Find where the given text appears and provide that cell's center as (x, y) coordinate. 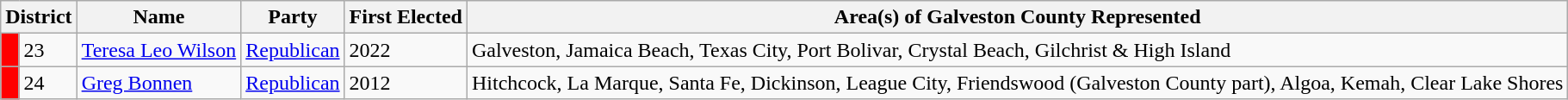
2012 (406, 83)
Area(s) of Galveston County Represented (1018, 17)
Greg Bonnen (158, 83)
Name (158, 17)
23 (48, 50)
First Elected (406, 17)
Teresa Leo Wilson (158, 50)
Party (293, 17)
Galveston, Jamaica Beach, Texas City, Port Bolivar, Crystal Beach, Gilchrist & High Island (1018, 50)
Hitchcock, La Marque, Santa Fe, Dickinson, League City, Friendswood (Galveston County part), Algoa, Kemah, Clear Lake Shores (1018, 83)
2022 (406, 50)
District (39, 17)
24 (48, 83)
